Find where the given text appears and provide that cell's center as [x, y] coordinate. 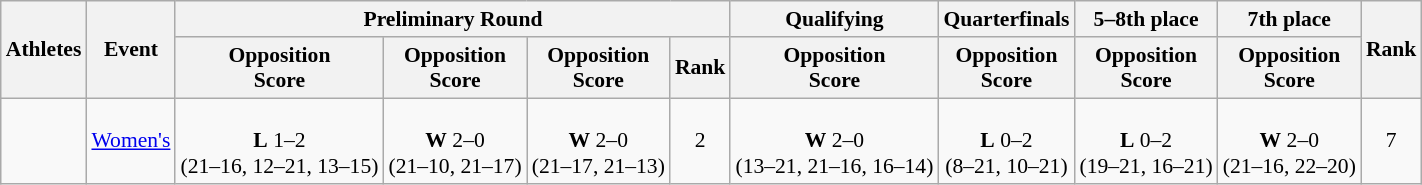
7 [1392, 142]
2 [700, 142]
W 2–0(13–21, 21–16, 16–14) [834, 142]
Quarterfinals [1006, 19]
W 2–0(21–10, 21–17) [454, 142]
L 1–2(21–16, 12–21, 13–15) [279, 142]
L 0–2(19–21, 16–21) [1146, 142]
Event [130, 50]
W 2–0(21–16, 22–20) [1290, 142]
Qualifying [834, 19]
W 2–0(21–17, 21–13) [598, 142]
Preliminary Round [452, 19]
L 0–2(8–21, 10–21) [1006, 142]
Athletes [44, 50]
5–8th place [1146, 19]
7th place [1290, 19]
Women's [130, 142]
